Return the (X, Y) coordinate for the center point of the cell that contains the specified text.  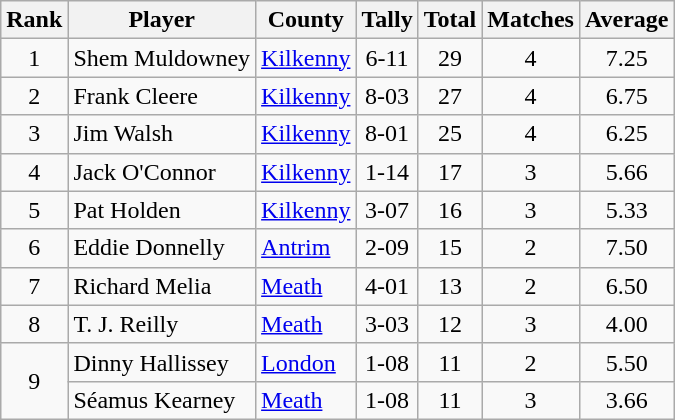
7.50 (626, 248)
6 (34, 248)
Antrim (306, 248)
13 (450, 286)
8-01 (387, 134)
Shem Muldowney (162, 58)
Jim Walsh (162, 134)
17 (450, 172)
Rank (34, 20)
Jack O'Connor (162, 172)
Average (626, 20)
15 (450, 248)
Séamus Kearney (162, 400)
1 (34, 58)
5.50 (626, 362)
London (306, 362)
12 (450, 324)
T. J. Reilly (162, 324)
9 (34, 381)
Total (450, 20)
7 (34, 286)
5.66 (626, 172)
6-11 (387, 58)
8-03 (387, 96)
7.25 (626, 58)
3-03 (387, 324)
Pat Holden (162, 210)
2-09 (387, 248)
6.50 (626, 286)
25 (450, 134)
Eddie Donnelly (162, 248)
29 (450, 58)
3-07 (387, 210)
6.25 (626, 134)
27 (450, 96)
4-01 (387, 286)
8 (34, 324)
16 (450, 210)
County (306, 20)
4.00 (626, 324)
Frank Cleere (162, 96)
Richard Melia (162, 286)
Matches (531, 20)
5 (34, 210)
1-14 (387, 172)
3.66 (626, 400)
Tally (387, 20)
5.33 (626, 210)
Player (162, 20)
Dinny Hallissey (162, 362)
6.75 (626, 96)
